Return the [x, y] coordinate for the center point of the cell that contains the specified text.  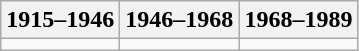
1946–1968 [180, 20]
1915–1946 [60, 20]
1968–1989 [298, 20]
